Extract the (X, Y) coordinate from the center of the cell holding the provided text.  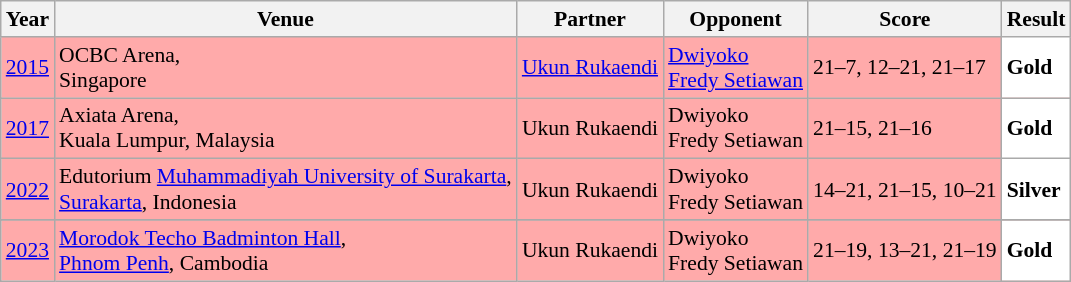
21–15, 21–16 (905, 128)
Axiata Arena,Kuala Lumpur, Malaysia (286, 128)
2015 (28, 68)
Silver (1036, 190)
Venue (286, 19)
Partner (590, 19)
21–19, 13–21, 21–19 (905, 250)
Morodok Techo Badminton Hall,Phnom Penh, Cambodia (286, 250)
Edutorium Muhammadiyah University of Surakarta,Surakarta, Indonesia (286, 190)
21–7, 12–21, 21–17 (905, 68)
Opponent (736, 19)
2017 (28, 128)
2023 (28, 250)
Result (1036, 19)
Score (905, 19)
2022 (28, 190)
14–21, 21–15, 10–21 (905, 190)
OCBC Arena,Singapore (286, 68)
Year (28, 19)
